Detect which cell encompasses the target text, then output its (X, Y) center coordinate. 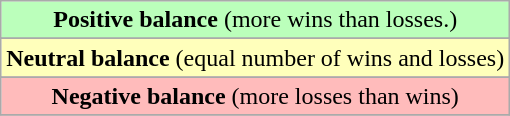
Positive balance (more wins than losses.) (256, 20)
Neutral balance (equal number of wins and losses) (256, 58)
Negative balance (more losses than wins) (256, 96)
